Identify which cell holds the provided text, then report its (x, y) central coordinate. 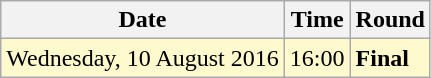
16:00 (317, 58)
Wednesday, 10 August 2016 (143, 58)
Date (143, 20)
Time (317, 20)
Round (390, 20)
Final (390, 58)
